From the cell containing the given text, extract its center point as [X, Y] coordinate. 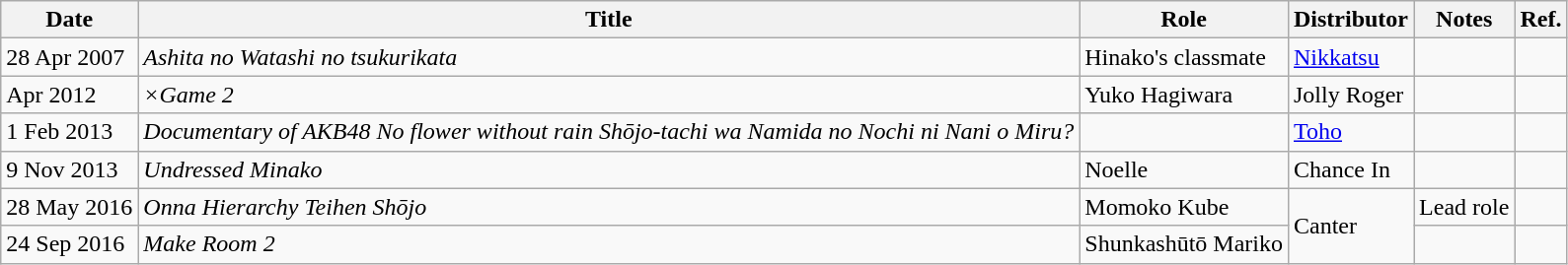
Toho [1350, 132]
Make Room 2 [609, 244]
Canter [1350, 226]
28 May 2016 [69, 207]
Onna Hierarchy Teihen Shōjo [609, 207]
Role [1184, 20]
Notes [1464, 20]
Undressed Minako [609, 169]
Documentary of AKB48 No flower without rain Shōjo-tachi wa Namida no Nochi ni Nani o Miru? [609, 132]
1 Feb 2013 [69, 132]
×Game 2 [609, 95]
Hinako's classmate [1184, 57]
Title [609, 20]
9 Nov 2013 [69, 169]
Ref. [1541, 20]
Yuko Hagiwara [1184, 95]
Noelle [1184, 169]
Lead role [1464, 207]
Momoko Kube [1184, 207]
Ashita no Watashi no tsukurikata [609, 57]
Distributor [1350, 20]
28 Apr 2007 [69, 57]
Chance In [1350, 169]
24 Sep 2016 [69, 244]
Shunkashūtō Mariko [1184, 244]
Nikkatsu [1350, 57]
Apr 2012 [69, 95]
Date [69, 20]
Jolly Roger [1350, 95]
